Pinpoint the cell where the given text exists, returning its (x, y) midpoint coordinate. 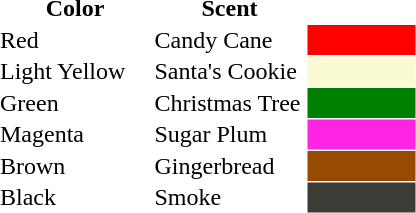
Smoke (230, 197)
Sugar Plum (230, 135)
Christmas Tree (230, 103)
Candy Cane (230, 40)
Gingerbread (230, 166)
Santa's Cookie (230, 71)
